For the text-containing cell, return its midpoint in (X, Y) coordinate format. 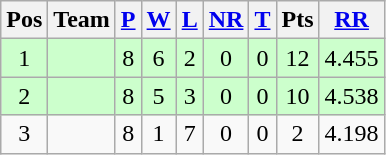
4.455 (352, 58)
L (190, 20)
6 (158, 58)
Pts (298, 20)
Team (82, 20)
T (262, 20)
5 (158, 96)
RR (352, 20)
W (158, 20)
7 (190, 134)
Pos (24, 20)
12 (298, 58)
4.538 (352, 96)
NR (226, 20)
4.198 (352, 134)
P (128, 20)
10 (298, 96)
